Scan for the cell matching the given text and deliver its [X, Y] coordinate at center. 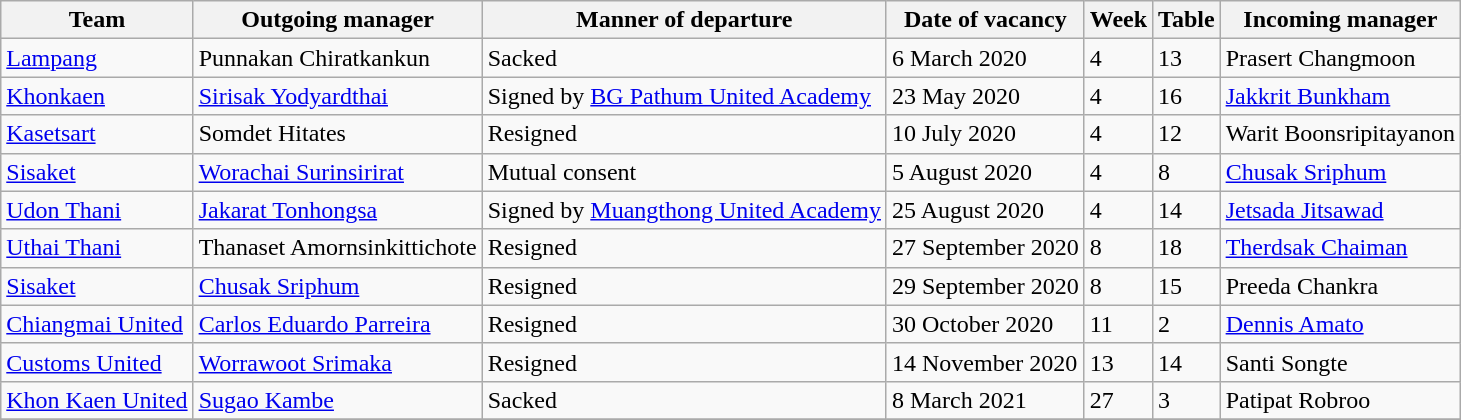
5 August 2020 [985, 172]
Sugao Kambe [338, 400]
11 [1118, 324]
Prasert Changmoon [1340, 58]
Signed by Muangthong United Academy [684, 210]
Carlos Eduardo Parreira [338, 324]
Date of vacancy [985, 20]
Therdsak Chaiman [1340, 248]
Uthai Thani [97, 248]
10 July 2020 [985, 134]
Jetsada Jitsawad [1340, 210]
Sirisak Yodyardthai [338, 96]
Warit Boonsripitayanon [1340, 134]
Incoming manager [1340, 20]
Khonkaen [97, 96]
Kasetsart [97, 134]
27 September 2020 [985, 248]
15 [1187, 286]
Lampang [97, 58]
14 November 2020 [985, 362]
Khon Kaen United [97, 400]
Worrawoot Srimaka [338, 362]
Table [1187, 20]
Customs United [97, 362]
Jakarat Tonhongsa [338, 210]
Punnakan Chiratkankun [338, 58]
2 [1187, 324]
27 [1118, 400]
12 [1187, 134]
8 March 2021 [985, 400]
Jakkrit Bunkham [1340, 96]
Preeda Chankra [1340, 286]
18 [1187, 248]
Somdet Hitates [338, 134]
Outgoing manager [338, 20]
Week [1118, 20]
16 [1187, 96]
29 September 2020 [985, 286]
Patipat Robroo [1340, 400]
Udon Thani [97, 210]
Santi Songte [1340, 362]
Signed by BG Pathum United Academy [684, 96]
Team [97, 20]
30 October 2020 [985, 324]
Dennis Amato [1340, 324]
Worachai Surinsirirat [338, 172]
Manner of departure [684, 20]
Mutual consent [684, 172]
23 May 2020 [985, 96]
6 March 2020 [985, 58]
3 [1187, 400]
25 August 2020 [985, 210]
Thanaset Amornsinkittichote [338, 248]
Chiangmai United [97, 324]
